Return [x, y] of the center of cell containing provided text 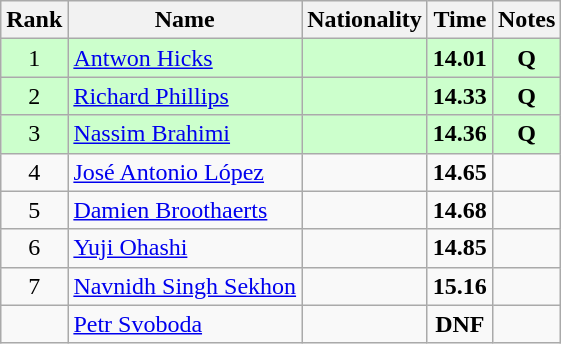
14.01 [460, 58]
Nationality [365, 20]
7 [34, 286]
1 [34, 58]
Name [185, 20]
Nassim Brahimi [185, 134]
14.36 [460, 134]
Yuji Ohashi [185, 248]
14.68 [460, 210]
Navnidh Singh Sekhon [185, 286]
4 [34, 172]
3 [34, 134]
14.33 [460, 96]
Damien Broothaerts [185, 210]
José Antonio López [185, 172]
Time [460, 20]
15.16 [460, 286]
Notes [526, 20]
Richard Phillips [185, 96]
14.85 [460, 248]
2 [34, 96]
14.65 [460, 172]
5 [34, 210]
Rank [34, 20]
DNF [460, 324]
Antwon Hicks [185, 58]
6 [34, 248]
Petr Svoboda [185, 324]
